Scan for the cell matching the given text and deliver its [x, y] coordinate at center. 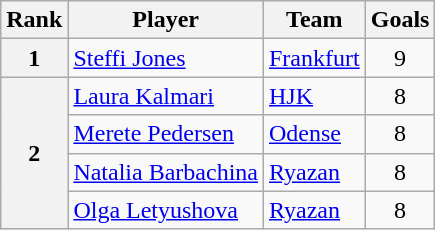
HJK [314, 96]
Team [314, 20]
Merete Pedersen [166, 134]
9 [400, 58]
1 [34, 58]
2 [34, 153]
Olga Letyushova [166, 210]
Rank [34, 20]
Player [166, 20]
Odense [314, 134]
Natalia Barbachina [166, 172]
Goals [400, 20]
Laura Kalmari [166, 96]
Steffi Jones [166, 58]
Frankfurt [314, 58]
